Search for the cell housing the specified text and yield its (x, y) center coordinate. 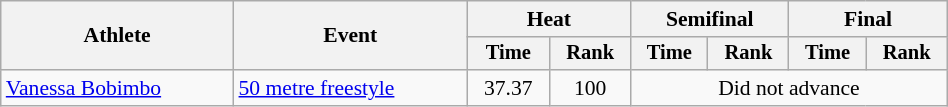
Heat (549, 19)
Did not advance (790, 88)
Semifinal (710, 19)
Athlete (118, 36)
Vanessa Bobimbo (118, 88)
Final (868, 19)
50 metre freestyle (351, 88)
Event (351, 36)
100 (590, 88)
37.37 (508, 88)
